Determine the [x, y] coordinate at the center of the cell enclosing the given text.  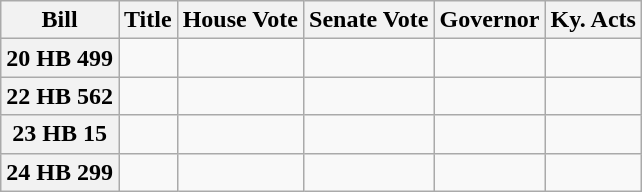
Title [148, 20]
Senate Vote [369, 20]
24 HB 299 [60, 172]
22 HB 562 [60, 96]
23 HB 15 [60, 134]
Bill [60, 20]
House Vote [240, 20]
Governor [490, 20]
20 HB 499 [60, 58]
Ky. Acts [593, 20]
